Provide the (X, Y) coordinate of the cell's center where the given text is located.  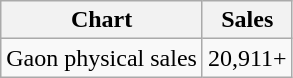
Gaon physical sales (102, 58)
Sales (247, 20)
Chart (102, 20)
20,911+ (247, 58)
